Scan for the cell matching the given text and deliver its [x, y] coordinate at center. 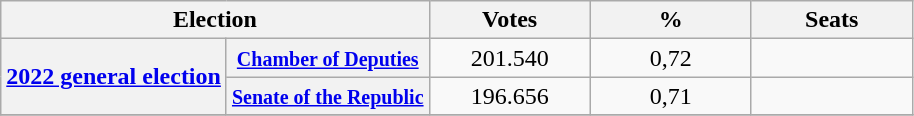
0,71 [670, 96]
% [670, 20]
2022 general election [114, 77]
Election [215, 20]
0,72 [670, 58]
Votes [510, 20]
201.540 [510, 58]
196.656 [510, 96]
Seats [832, 20]
Senate of the Republic [328, 96]
Chamber of Deputies [328, 58]
